From the cell containing the given text, extract its center point as [x, y] coordinate. 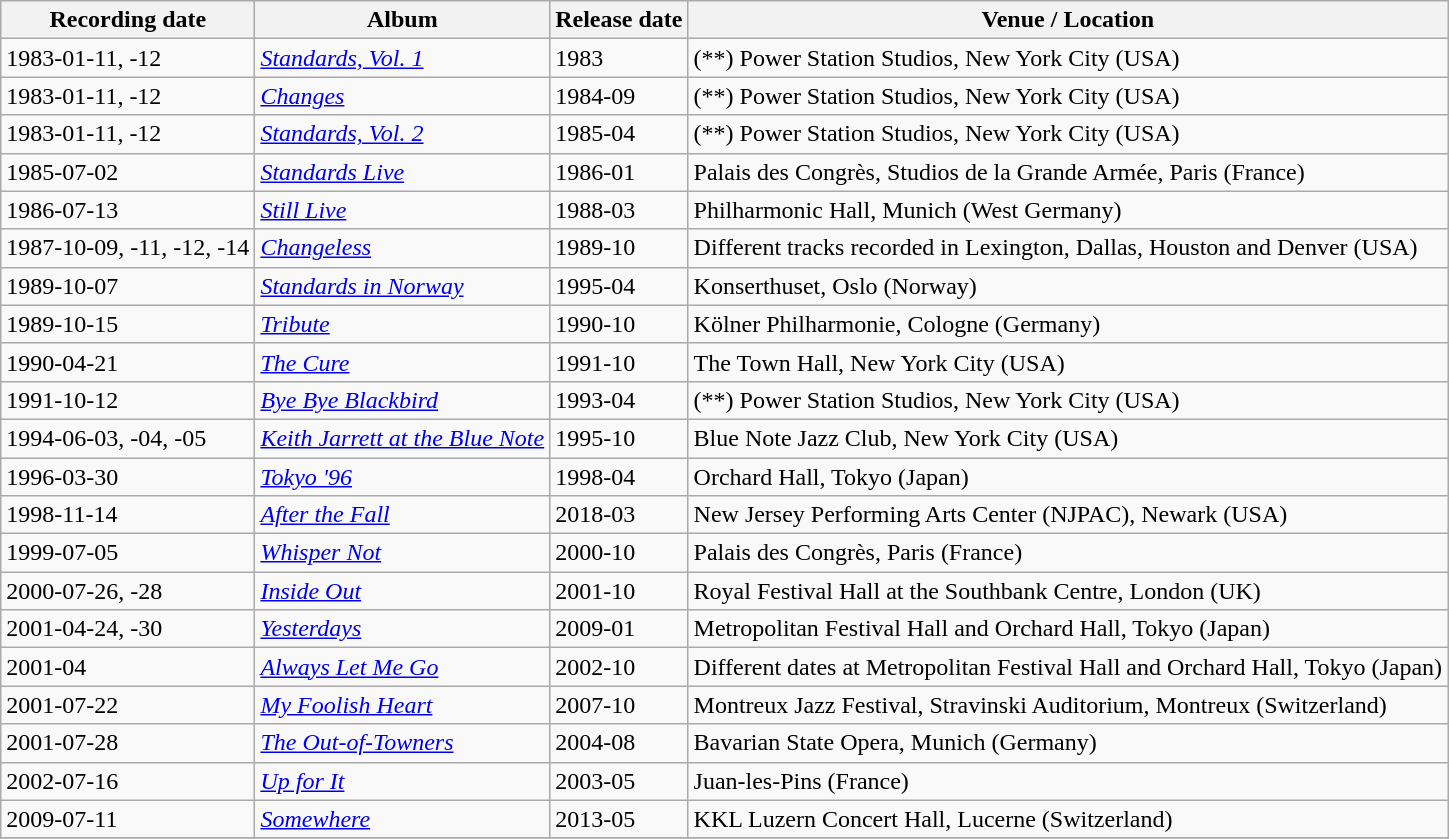
Different tracks recorded in Lexington, Dallas, Houston and Denver (USA) [1068, 248]
Palais des Congrès, Studios de la Grande Armée, Paris (France) [1068, 172]
1993-04 [619, 400]
1985-07-02 [128, 172]
Always Let Me Go [402, 667]
Yesterdays [402, 629]
Bye Bye Blackbird [402, 400]
Changes [402, 96]
1998-04 [619, 477]
Keith Jarrett at the Blue Note [402, 438]
2004-08 [619, 743]
2018-03 [619, 515]
2002-10 [619, 667]
Montreux Jazz Festival, Stravinski Auditorium, Montreux (Switzerland) [1068, 705]
Standards Live [402, 172]
1989-10-15 [128, 324]
1987-10-09, -11, -12, -14 [128, 248]
1988-03 [619, 210]
2001-10 [619, 591]
2000-10 [619, 553]
2000-07-26, -28 [128, 591]
KKL Luzern Concert Hall, Lucerne (Switzerland) [1068, 819]
1986-07-13 [128, 210]
1989-10-07 [128, 286]
My Foolish Heart [402, 705]
1994-06-03, -04, -05 [128, 438]
1995-04 [619, 286]
Standards, Vol. 2 [402, 134]
2001-07-22 [128, 705]
Juan-les-Pins (France) [1068, 781]
2013-05 [619, 819]
Different dates at Metropolitan Festival Hall and Orchard Hall, Tokyo (Japan) [1068, 667]
2001-04 [128, 667]
Whisper Not [402, 553]
The Town Hall, New York City (USA) [1068, 362]
1996-03-30 [128, 477]
Changeless [402, 248]
1989-10 [619, 248]
1991-10 [619, 362]
1999-07-05 [128, 553]
1984-09 [619, 96]
Blue Note Jazz Club, New York City (USA) [1068, 438]
1990-04-21 [128, 362]
2009-07-11 [128, 819]
Recording date [128, 20]
1985-04 [619, 134]
Standards, Vol. 1 [402, 58]
2003-05 [619, 781]
The Out-of-Towners [402, 743]
New Jersey Performing Arts Center (NJPAC), Newark (USA) [1068, 515]
The Cure [402, 362]
Philharmonic Hall, Munich (West Germany) [1068, 210]
2002-07-16 [128, 781]
2001-07-28 [128, 743]
Royal Festival Hall at the Southbank Centre, London (UK) [1068, 591]
1995-10 [619, 438]
Up for It [402, 781]
1986-01 [619, 172]
1998-11-14 [128, 515]
Metropolitan Festival Hall and Orchard Hall, Tokyo (Japan) [1068, 629]
Standards in Norway [402, 286]
2009-01 [619, 629]
2001-04-24, -30 [128, 629]
Orchard Hall, Tokyo (Japan) [1068, 477]
After the Fall [402, 515]
Bavarian State Opera, Munich (Germany) [1068, 743]
Venue / Location [1068, 20]
Tribute [402, 324]
Palais des Congrès, Paris (France) [1068, 553]
Inside Out [402, 591]
Tokyo '96 [402, 477]
1983 [619, 58]
Album [402, 20]
Kölner Philharmonie, Cologne (Germany) [1068, 324]
Release date [619, 20]
Konserthuset, Oslo (Norway) [1068, 286]
1990-10 [619, 324]
Somewhere [402, 819]
Still Live [402, 210]
2007-10 [619, 705]
1991-10-12 [128, 400]
